Identify which cell holds the provided text, then report its (X, Y) central coordinate. 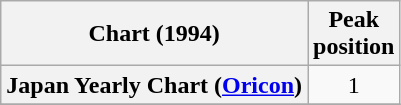
1 (354, 85)
Peakposition (354, 34)
Chart (1994) (154, 34)
Japan Yearly Chart (Oricon) (154, 85)
